Scan for the cell matching the given text and deliver its (X, Y) coordinate at center. 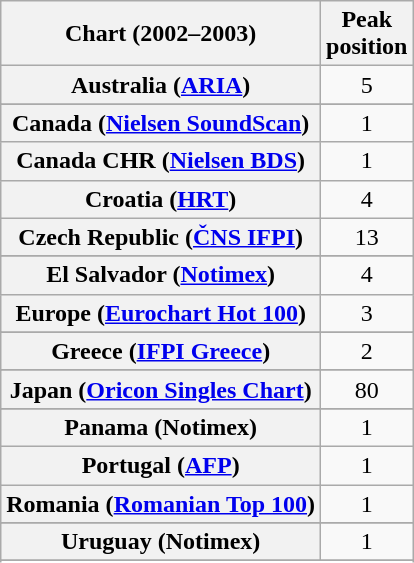
Canada CHR (Nielsen BDS) (161, 161)
Portugal (AFP) (161, 465)
Czech Republic (ČNS IFPI) (161, 237)
Canada (Nielsen SoundScan) (161, 123)
80 (367, 389)
Australia (ARIA) (161, 85)
3 (367, 313)
Peakposition (367, 34)
Europe (Eurochart Hot 100) (161, 313)
5 (367, 85)
Uruguay (Notimex) (161, 542)
Chart (2002–2003) (161, 34)
Croatia (HRT) (161, 199)
13 (367, 237)
2 (367, 351)
Panama (Notimex) (161, 427)
Greece (IFPI Greece) (161, 351)
Japan (Oricon Singles Chart) (161, 389)
Romania (Romanian Top 100) (161, 503)
El Salvador (Notimex) (161, 275)
